Provide the [X, Y] coordinate of the cell's center where the given text is located.  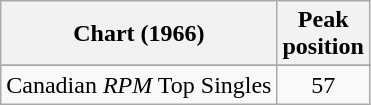
57 [323, 85]
Chart (1966) [139, 34]
Peakposition [323, 34]
Canadian RPM Top Singles [139, 85]
